Identify which cell holds the provided text, then report its [x, y] central coordinate. 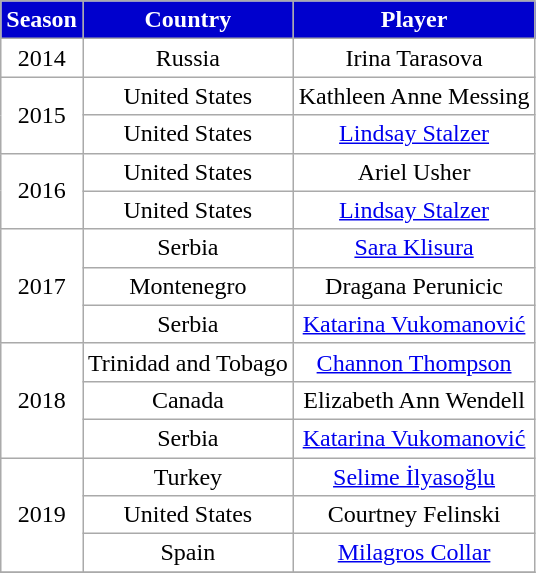
Selime İlyasoğlu [414, 477]
Dragana Perunicic [414, 286]
Canada [188, 400]
2018 [42, 400]
2016 [42, 191]
2014 [42, 58]
Turkey [188, 477]
Elizabeth Ann Wendell [414, 400]
Spain [188, 553]
Courtney Felinski [414, 515]
Ariel Usher [414, 172]
2017 [42, 286]
Montenegro [188, 286]
Channon Thompson [414, 362]
Milagros Collar [414, 553]
Season [42, 20]
Kathleen Anne Messing [414, 96]
Russia [188, 58]
2015 [42, 115]
Trinidad and Tobago [188, 362]
2019 [42, 515]
Sara Klisura [414, 248]
Country [188, 20]
Player [414, 20]
Irina Tarasova [414, 58]
